Pinpoint the cell where the given text exists, returning its (x, y) midpoint coordinate. 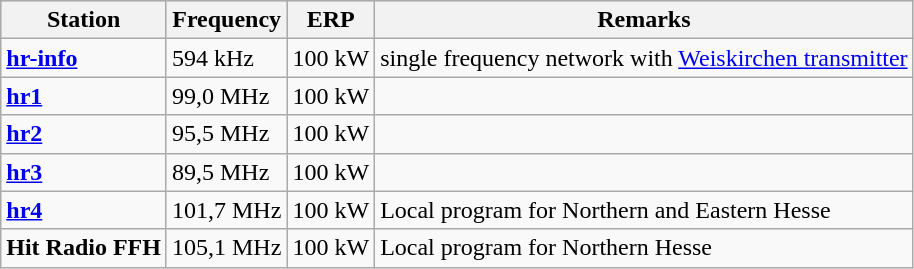
hr3 (84, 172)
594 kHz (226, 58)
Remarks (644, 20)
Local program for Northern and Eastern Hesse (644, 210)
105,1 MHz (226, 248)
101,7 MHz (226, 210)
99,0 MHz (226, 96)
Frequency (226, 20)
single frequency network with Weiskirchen transmitter (644, 58)
hr1 (84, 96)
ERP (331, 20)
95,5 MHz (226, 134)
hr2 (84, 134)
89,5 MHz (226, 172)
hr-info (84, 58)
Station (84, 20)
Local program for Northern Hesse (644, 248)
hr4 (84, 210)
Hit Radio FFH (84, 248)
